Detect which cell encompasses the target text, then output its (x, y) center coordinate. 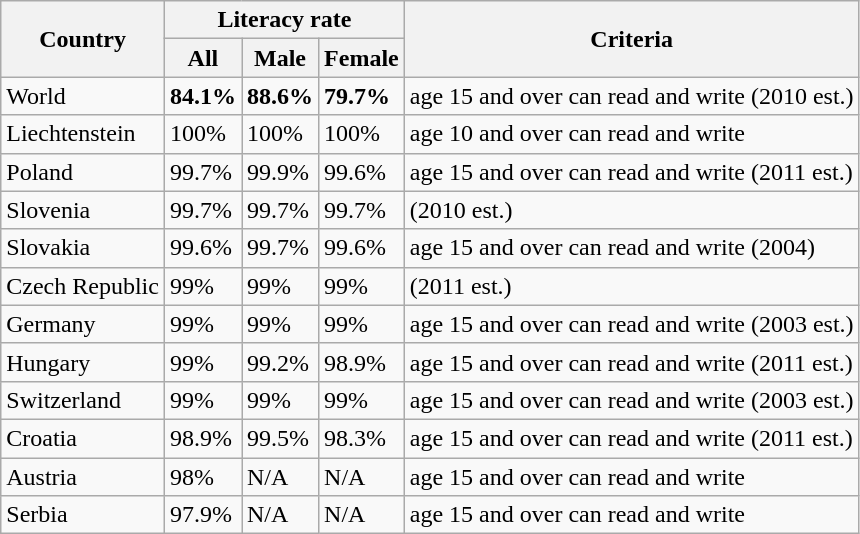
Czech Republic (83, 286)
79.7% (362, 96)
Liechtenstein (83, 134)
Poland (83, 172)
Germany (83, 324)
Hungary (83, 362)
Slovenia (83, 210)
(2011 est.) (632, 286)
age 15 and over can read and write (2010 est.) (632, 96)
Female (362, 58)
84.1% (202, 96)
Literacy rate (284, 20)
age 15 and over can read and write (2004) (632, 248)
Male (280, 58)
Croatia (83, 438)
(2010 est.) (632, 210)
98.3% (362, 438)
99.9% (280, 172)
98% (202, 477)
Country (83, 39)
99.2% (280, 362)
age 10 and over can read and write (632, 134)
Slovakia (83, 248)
World (83, 96)
Criteria (632, 39)
97.9% (202, 515)
Serbia (83, 515)
Switzerland (83, 400)
99.5% (280, 438)
88.6% (280, 96)
All (202, 58)
Austria (83, 477)
